Capture the cell that displays the provided text and extract its [x, y] central coordinate. 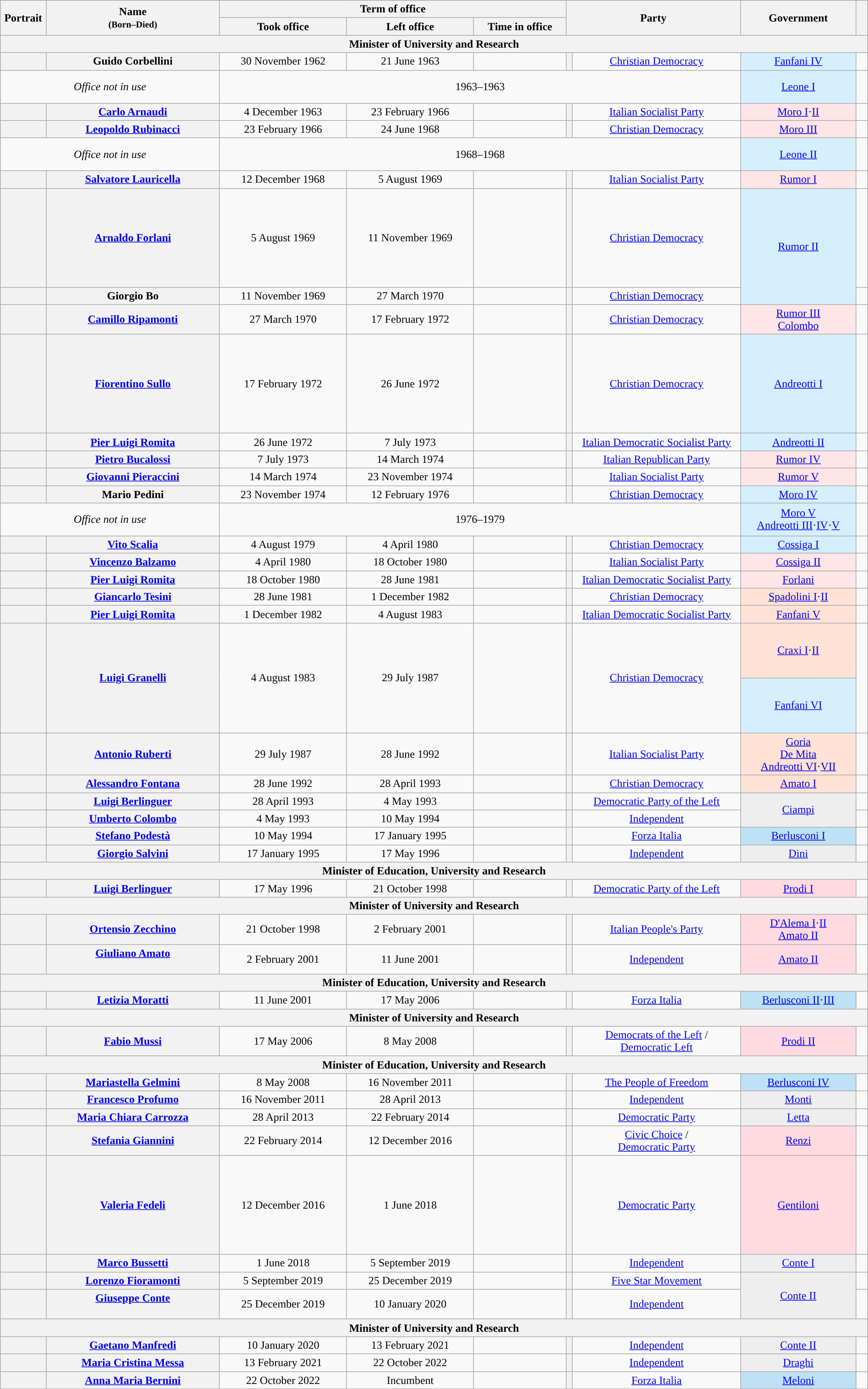
Salvatore Lauricella [133, 179]
Berlusconi II·III [798, 1000]
Lorenzo Fioramonti [133, 1280]
30 November 1962 [283, 61]
24 June 1968 [410, 129]
Alessandro Fontana [133, 784]
Moro VAndreotti III·IV·V [798, 520]
Giorgio Salvini [133, 853]
Maria Cristina Messa [133, 1362]
Ortensio Zecchino [133, 929]
Berlusconi IV [798, 1082]
Draghi [798, 1362]
Ciampi [798, 810]
Monti [798, 1100]
Amato I [798, 784]
GoriaDe MitaAndreotti VI·VII [798, 754]
Luigi Granelli [133, 678]
Letizia Moratti [133, 1000]
Leone I [798, 87]
Name(Born–Died) [133, 18]
Anna Maria Bernini [133, 1380]
Leone II [798, 154]
Meloni [798, 1380]
Vincenzo Balzamo [133, 562]
Giovanni Pieraccini [133, 477]
Conte I [798, 1263]
Letta [798, 1117]
Moro III [798, 129]
Leopoldo Rubinacci [133, 129]
4 December 1963 [283, 112]
Mariastella Gelmini [133, 1082]
Rumor II [798, 246]
Umberto Colombo [133, 819]
Term of office [393, 9]
Time in office [520, 27]
Renzi [798, 1141]
Cossiga I [798, 545]
Fanfani IV [798, 61]
Guido Corbellini [133, 61]
Mario Pedini [133, 494]
Prodi II [798, 1041]
1963–1963 [480, 87]
Stefano Podestà [133, 836]
Incumbent [410, 1380]
Arnaldo Forlani [133, 238]
Berlusconi I [798, 836]
The People of Freedom [656, 1082]
Giuliano Amato [133, 959]
12 February 1976 [410, 494]
Italian People's Party [656, 929]
Portrait [23, 18]
Andreotti I [798, 384]
Giuseppe Conte [133, 1304]
Forlani [798, 580]
Maria Chiara Carrozza [133, 1117]
Marco Bussetti [133, 1263]
Gaetano Manfredi [133, 1345]
Andreotti II [798, 442]
Antonio Ruberti [133, 754]
1968–1968 [480, 154]
Italian Republican Party [656, 459]
Camillo Ripamonti [133, 320]
Rumor I [798, 179]
Amato II [798, 959]
4 August 1979 [283, 545]
Fanfani VI [798, 705]
Left office [410, 27]
Democrats of the Left /Democratic Left [656, 1041]
Party [654, 18]
Giancarlo Tesini [133, 597]
Dini [798, 853]
Fanfani V [798, 614]
Stefania Giannini [133, 1141]
Francesco Profumo [133, 1100]
Rumor IV [798, 459]
Pietro Bucalossi [133, 459]
Rumor V [798, 477]
12 December 1968 [283, 179]
Government [798, 18]
Rumor IIIColombo [798, 320]
Took office [283, 27]
Fiorentino Sullo [133, 384]
Civic Choice /Democratic Party [656, 1141]
Moro IV [798, 494]
Gentiloni [798, 1205]
Vito Scalia [133, 545]
21 June 1963 [410, 61]
D'Alema I·IIAmato II [798, 929]
1976–1979 [480, 520]
Giorgio Bo [133, 296]
Spadolini I·II [798, 597]
Prodi I [798, 888]
Five Star Movement [656, 1280]
Craxi I·II [798, 651]
Moro I·II [798, 112]
Cossiga II [798, 562]
Fabio Mussi [133, 1041]
Carlo Arnaudi [133, 112]
Valeria Fedeli [133, 1205]
